Return [X, Y] of the center of cell containing provided text 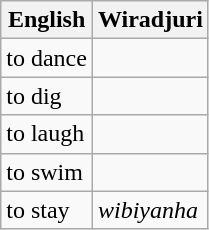
to swim [47, 172]
to stay [47, 210]
English [47, 20]
to dig [47, 96]
wibiyanha [150, 210]
to laugh [47, 134]
to dance [47, 58]
Wiradjuri [150, 20]
